Output the (x, y) coordinate of the center of the cell containing the given text.  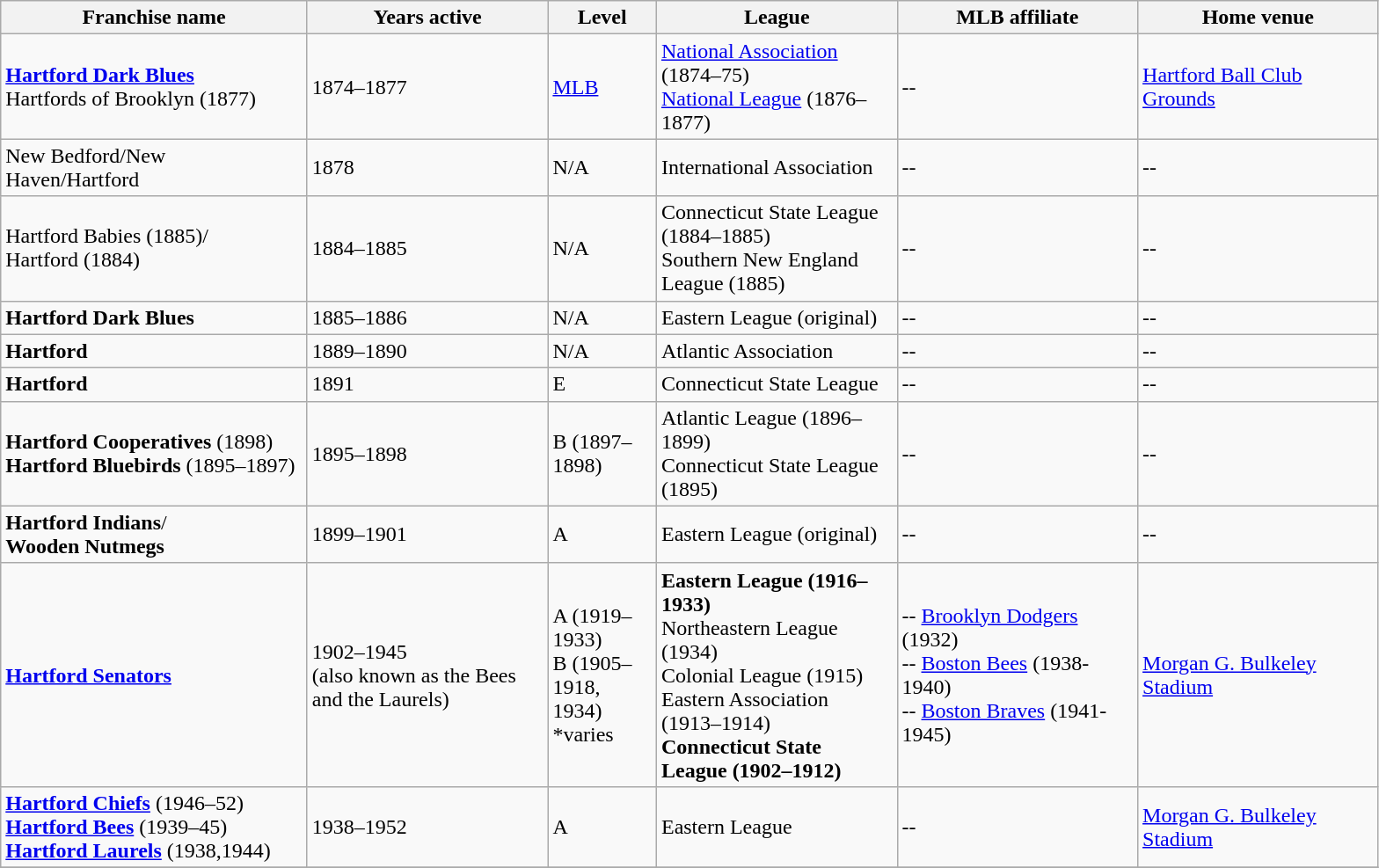
Hartford Indians/Wooden Nutmegs (155, 535)
Hartford Dark Blues (155, 317)
Eastern League (777, 827)
League (777, 18)
Franchise name (155, 18)
1938–1952 (427, 827)
MLB (602, 86)
-- Brooklyn Dodgers (1932)-- Boston Bees (1938-1940)-- Boston Braves (1941-1945) (1018, 675)
Level (602, 18)
Home venue (1259, 18)
Connecticut State League (777, 384)
MLB affiliate (1018, 18)
Atlantic League (1896–1899)Connecticut State League (1895) (777, 454)
Years active (427, 18)
1899–1901 (427, 535)
1878 (427, 167)
Atlantic Association (777, 351)
B (1897–1898) (602, 454)
International Association (777, 167)
1902–1945(also known as the Beesand the Laurels) (427, 675)
Hartford Chiefs (1946–52)Hartford Bees (1939–45)Hartford Laurels (1938,1944) (155, 827)
Connecticut State League (1884–1885)Southern New England League (1885) (777, 248)
1885–1886 (427, 317)
E (602, 384)
1891 (427, 384)
New Bedford/New Haven/Hartford (155, 167)
National Association (1874–75)National League (1876–1877) (777, 86)
A (1919–1933)B (1905–1918, 1934)*varies (602, 675)
1884–1885 (427, 248)
Hartford Babies (1885)/Hartford (1884) (155, 248)
Hartford Cooperatives (1898)Hartford Bluebirds (1895–1897) (155, 454)
1874–1877 (427, 86)
Hartford Senators (155, 675)
Eastern League (1916–1933)Northeastern League (1934)Colonial League (1915)Eastern Association (1913–1914)Connecticut State League (1902–1912) (777, 675)
1889–1890 (427, 351)
1895–1898 (427, 454)
Hartford Ball Club Grounds (1259, 86)
Hartford Dark BluesHartfords of Brooklyn (1877) (155, 86)
